Return (X, Y) of the center of cell containing provided text 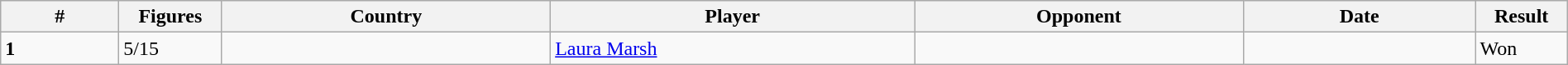
1 (60, 48)
# (60, 17)
Player (733, 17)
5/15 (170, 48)
Result (1522, 17)
Opponent (1079, 17)
Laura Marsh (733, 48)
Figures (170, 17)
Date (1360, 17)
Country (386, 17)
Won (1522, 48)
